Extract the [X, Y] coordinate from the center of the cell holding the provided text.  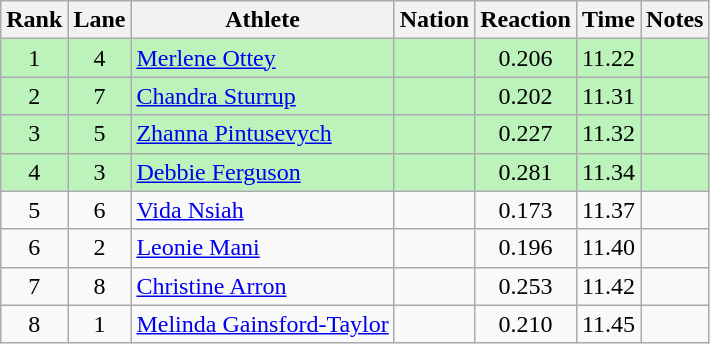
Leonie Mani [262, 248]
0.227 [526, 134]
Rank [34, 20]
Chandra Sturrup [262, 96]
0.196 [526, 248]
Reaction [526, 20]
11.40 [608, 248]
0.173 [526, 210]
0.210 [526, 324]
11.45 [608, 324]
Merlene Ottey [262, 58]
Melinda Gainsford-Taylor [262, 324]
0.253 [526, 286]
Christine Arron [262, 286]
Notes [675, 20]
11.42 [608, 286]
11.22 [608, 58]
0.206 [526, 58]
0.281 [526, 172]
11.31 [608, 96]
11.32 [608, 134]
Vida Nsiah [262, 210]
Zhanna Pintusevych [262, 134]
11.37 [608, 210]
Debbie Ferguson [262, 172]
Time [608, 20]
Athlete [262, 20]
Nation [434, 20]
Lane [100, 20]
11.34 [608, 172]
0.202 [526, 96]
